Extract the (X, Y) coordinate from the center of the cell holding the provided text.  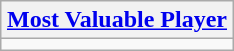
Most Valuable Player (116, 20)
